Return the (X, Y) coordinate for the center point of the cell that contains the specified text.  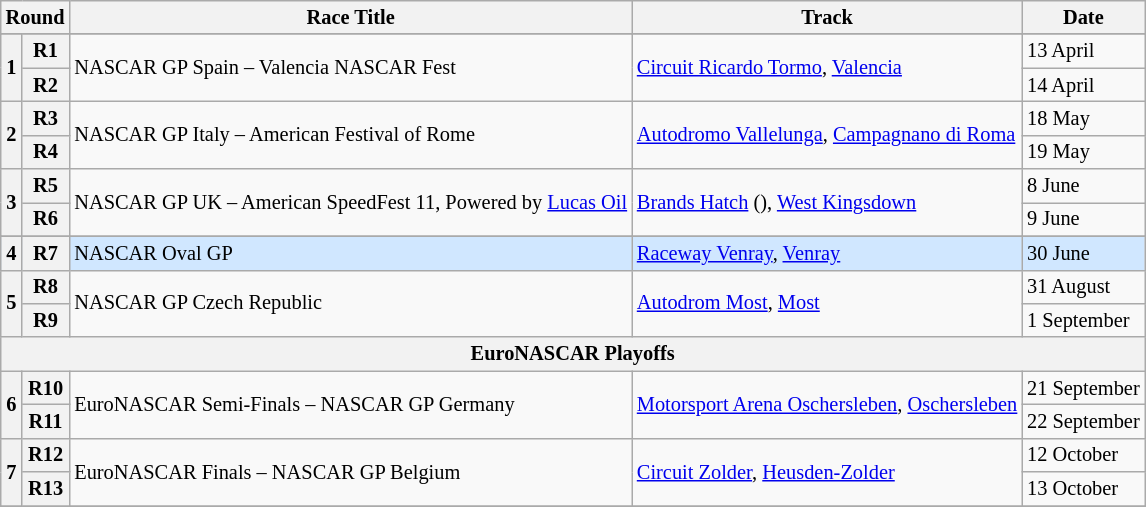
21 September (1083, 388)
R5 (46, 186)
EuroNASCAR Semi-Finals – NASCAR GP Germany (350, 404)
1 September (1083, 320)
30 June (1083, 253)
R7 (46, 253)
NASCAR GP UK – American SpeedFest 11, Powered by Lucas Oil (350, 202)
NASCAR GP Spain – Valencia NASCAR Fest (350, 68)
R4 (46, 152)
19 May (1083, 152)
Autodrom Most, Most (827, 304)
Date (1083, 17)
NASCAR Oval GP (350, 253)
R10 (46, 388)
12 October (1083, 455)
Circuit Ricardo Tormo, Valencia (827, 68)
6 (12, 404)
5 (12, 304)
R1 (46, 51)
2 (12, 134)
18 May (1083, 118)
13 October (1083, 489)
R6 (46, 219)
R12 (46, 455)
4 (12, 253)
Motorsport Arena Oschersleben, Oschersleben (827, 404)
Brands Hatch (), West Kingsdown (827, 202)
13 April (1083, 51)
Raceway Venray, Venray (827, 253)
Track (827, 17)
R3 (46, 118)
R13 (46, 489)
9 June (1083, 219)
Circuit Zolder, Heusden-Zolder (827, 472)
NASCAR GP Czech Republic (350, 304)
7 (12, 472)
R11 (46, 421)
Autodromo Vallelunga, Campagnano di Roma (827, 134)
EuroNASCAR Finals – NASCAR GP Belgium (350, 472)
R2 (46, 85)
Race Title (350, 17)
14 April (1083, 85)
R8 (46, 287)
3 (12, 202)
31 August (1083, 287)
NASCAR GP Italy – American Festival of Rome (350, 134)
1 (12, 68)
R9 (46, 320)
EuroNASCAR Playoffs (573, 354)
22 September (1083, 421)
Round (36, 17)
8 June (1083, 186)
